Return the [X, Y] coordinate for the center point of the cell that contains the specified text.  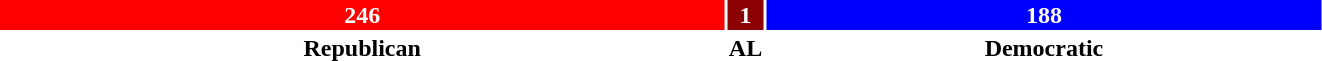
188 [1044, 15]
246 [362, 15]
1 [745, 15]
